Search for the cell housing the specified text and yield its (x, y) center coordinate. 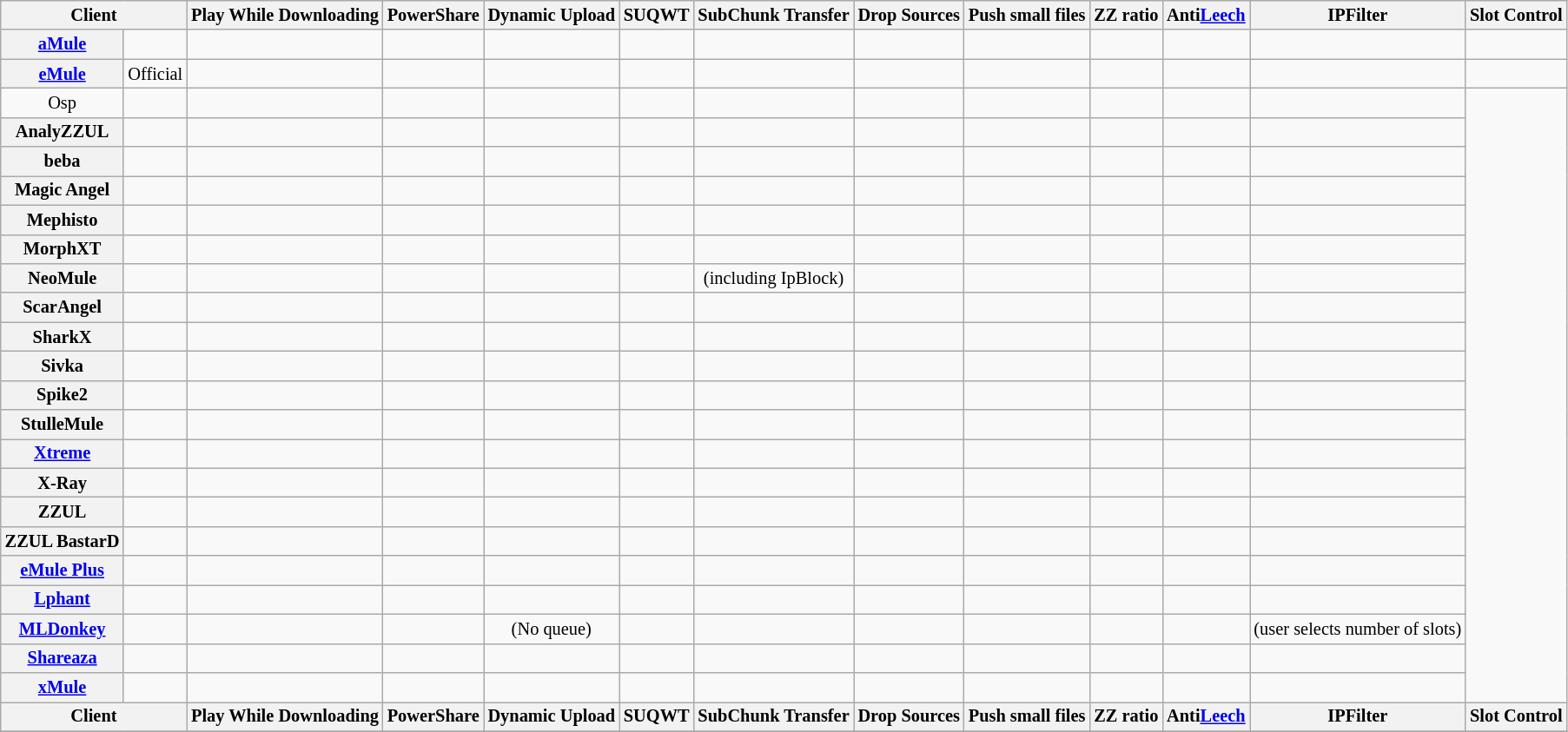
Shareaza (63, 658)
MLDonkey (63, 629)
Mephisto (63, 220)
Spike2 (63, 395)
Official (155, 74)
AnalyZZUL (63, 132)
StulleMule (63, 425)
Sivka (63, 366)
eMule Plus (63, 570)
ZZUL (63, 511)
xMule (63, 687)
Magic Angel (63, 190)
SharkX (63, 337)
eMule (63, 74)
Xtreme (63, 453)
beba (63, 162)
Lphant (63, 599)
ZZUL BastarD (63, 541)
X-Ray (63, 483)
Osp (63, 102)
(user selects number of slots) (1357, 629)
NeoMule (63, 278)
MorphXT (63, 249)
ScarAngel (63, 307)
(including IpBlock) (774, 278)
aMule (63, 44)
(No queue) (552, 629)
